Extract the [X, Y] coordinate from the center of the cell holding the provided text.  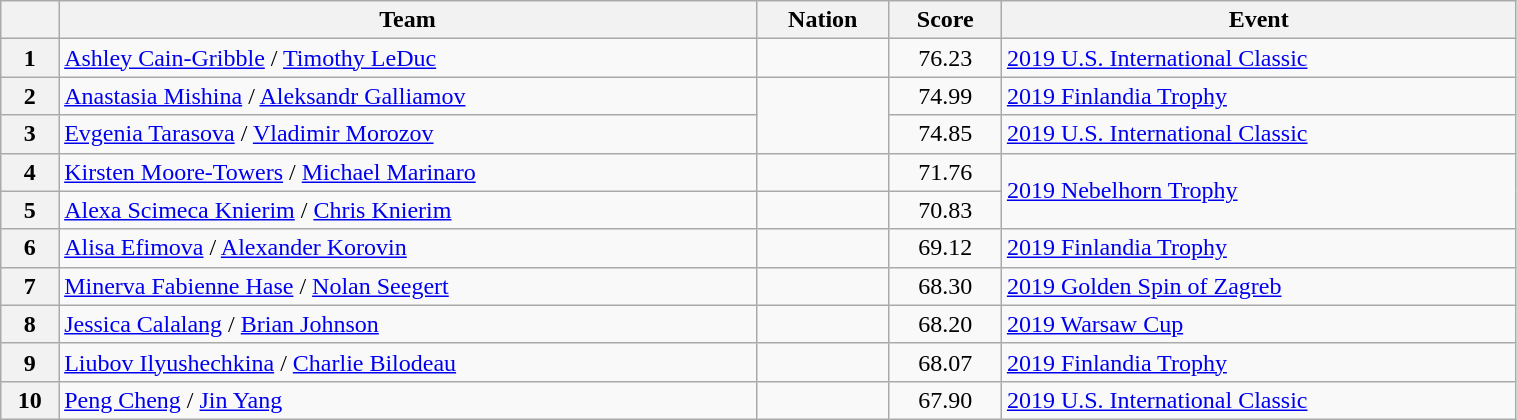
4 [30, 172]
2019 Nebelhorn Trophy [1258, 191]
Team [408, 20]
Liubov Ilyushechkina / Charlie Bilodeau [408, 362]
5 [30, 210]
68.30 [945, 286]
67.90 [945, 400]
Jessica Calalang / Brian Johnson [408, 324]
Event [1258, 20]
Minerva Fabienne Hase / Nolan Seegert [408, 286]
8 [30, 324]
10 [30, 400]
2019 Warsaw Cup [1258, 324]
Score [945, 20]
68.07 [945, 362]
Ashley Cain-Gribble / Timothy LeDuc [408, 58]
74.85 [945, 134]
3 [30, 134]
71.76 [945, 172]
Evgenia Tarasova / Vladimir Morozov [408, 134]
6 [30, 248]
1 [30, 58]
69.12 [945, 248]
Alexa Scimeca Knierim / Chris Knierim [408, 210]
76.23 [945, 58]
Anastasia Mishina / Aleksandr Galliamov [408, 96]
Nation [822, 20]
7 [30, 286]
9 [30, 362]
2 [30, 96]
2019 Golden Spin of Zagreb [1258, 286]
Peng Cheng / Jin Yang [408, 400]
68.20 [945, 324]
Kirsten Moore-Towers / Michael Marinaro [408, 172]
Alisa Efimova / Alexander Korovin [408, 248]
70.83 [945, 210]
74.99 [945, 96]
